Locate the cell with the specified text and output its [X, Y] center coordinate. 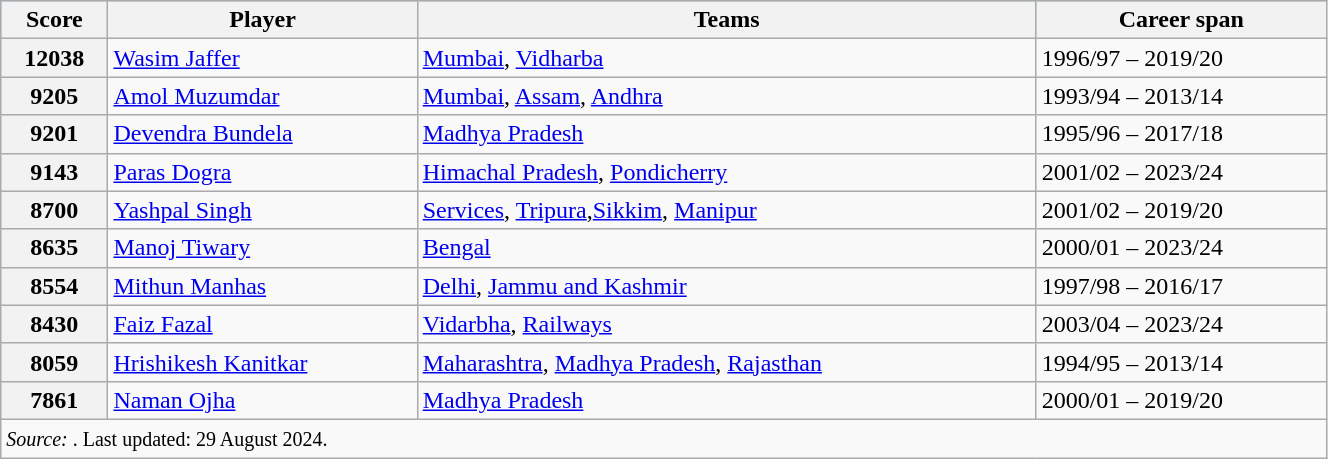
Delhi, Jammu and Kashmir [726, 286]
8430 [54, 324]
2003/04 – 2023/24 [1181, 324]
Score [54, 20]
9143 [54, 172]
Maharashtra, Madhya Pradesh, Rajasthan [726, 362]
Vidarbha, Railways [726, 324]
1994/95 – 2013/14 [1181, 362]
Himachal Pradesh, Pondicherry [726, 172]
Devendra Bundela [262, 134]
1997/98 – 2016/17 [1181, 286]
Amol Muzumdar [262, 96]
2001/02 – 2023/24 [1181, 172]
Mumbai, Assam, Andhra [726, 96]
Player [262, 20]
Yashpal Singh [262, 210]
Bengal [726, 248]
8635 [54, 248]
2000/01 – 2023/24 [1181, 248]
Naman Ojha [262, 400]
8059 [54, 362]
8554 [54, 286]
12038 [54, 58]
Mumbai, Vidharba [726, 58]
Faiz Fazal [262, 324]
Mithun Manhas [262, 286]
Career span [1181, 20]
1995/96 – 2017/18 [1181, 134]
2001/02 – 2019/20 [1181, 210]
2000/01 – 2019/20 [1181, 400]
Hrishikesh Kanitkar [262, 362]
Paras Dogra [262, 172]
1996/97 – 2019/20 [1181, 58]
Manoj Tiwary [262, 248]
Services, Tripura,Sikkim, Manipur [726, 210]
Wasim Jaffer [262, 58]
Source: . Last updated: 29 August 2024. [664, 438]
Teams [726, 20]
9201 [54, 134]
1993/94 – 2013/14 [1181, 96]
8700 [54, 210]
9205 [54, 96]
7861 [54, 400]
